Identify which cell holds the provided text, then report its (X, Y) central coordinate. 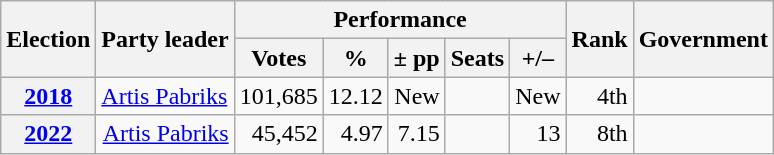
± pp (416, 58)
2018 (48, 96)
Election (48, 39)
4.97 (356, 134)
Votes (278, 58)
8th (600, 134)
Rank (600, 39)
45,452 (278, 134)
Party leader (165, 39)
+/– (538, 58)
101,685 (278, 96)
7.15 (416, 134)
% (356, 58)
2022 (48, 134)
Performance (400, 20)
13 (538, 134)
Government (703, 39)
12.12 (356, 96)
4th (600, 96)
Seats (477, 58)
